Detect which cell encompasses the target text, then output its (x, y) center coordinate. 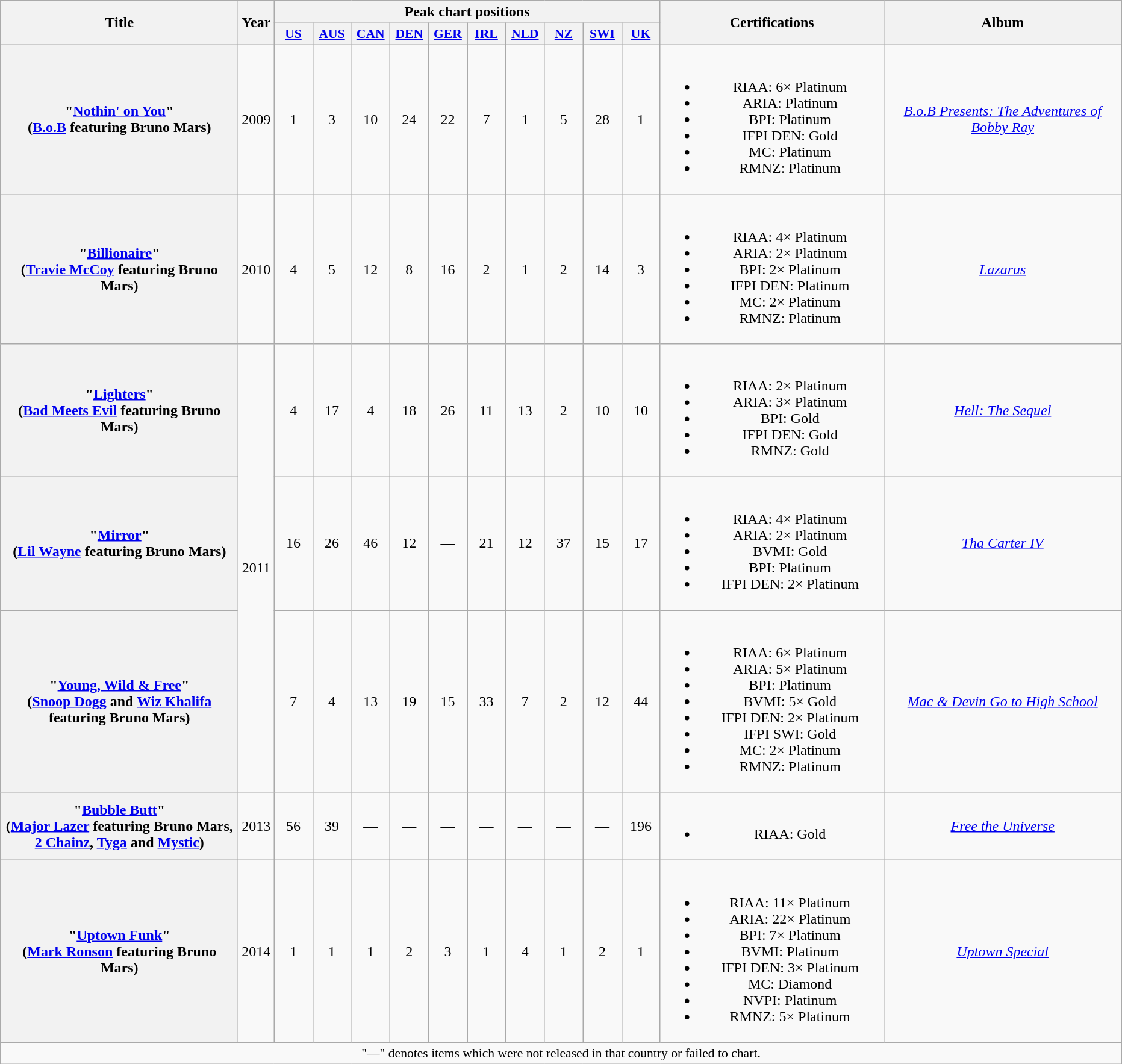
Free the Universe (1002, 827)
8 (409, 269)
46 (370, 543)
Album (1002, 23)
Mac & Devin Go to High School (1002, 701)
"Nothin' on You"(B.o.B featuring Bruno Mars) (119, 119)
Hell: The Sequel (1002, 411)
Title (119, 23)
11 (487, 411)
196 (641, 827)
2013 (257, 827)
UK (641, 34)
RIAA: 4× PlatinumARIA: 2× PlatinumBPI: 2× PlatinumIFPI DEN: PlatinumMC: 2× PlatinumRMNZ: Platinum (772, 269)
GER (447, 34)
14 (602, 269)
RIAA: 11× PlatinumARIA: 22× PlatinumBPI: 7× PlatinumBVMI: PlatinumIFPI DEN: 3× PlatinumMC: DiamondNVPI: PlatinumRMNZ: 5× Platinum (772, 951)
18 (409, 411)
28 (602, 119)
RIAA: Gold (772, 827)
24 (409, 119)
RIAA: 2× PlatinumARIA: 3× PlatinumBPI: GoldIFPI DEN: GoldRMNZ: Gold (772, 411)
19 (409, 701)
Tha Carter IV (1002, 543)
44 (641, 701)
RIAA: 4× PlatinumARIA: 2× PlatinumBVMI: GoldBPI: PlatinumIFPI DEN: 2× Platinum (772, 543)
AUS (332, 34)
Peak chart positions (467, 12)
Certifications (772, 23)
2010 (257, 269)
"Billionaire"(Travie McCoy featuring Bruno Mars) (119, 269)
2009 (257, 119)
"Mirror"(Lil Wayne featuring Bruno Mars) (119, 543)
IRL (487, 34)
39 (332, 827)
56 (293, 827)
"Bubble Butt"(Major Lazer featuring Bruno Mars, 2 Chainz, Tyga and Mystic) (119, 827)
"Uptown Funk"(Mark Ronson featuring Bruno Mars) (119, 951)
22 (447, 119)
US (293, 34)
"—" denotes items which were not released in that country or failed to chart. (561, 1053)
2011 (257, 568)
NLD (525, 34)
Uptown Special (1002, 951)
B.o.B Presents: The Adventures of Bobby Ray (1002, 119)
33 (487, 701)
CAN (370, 34)
NZ (564, 34)
SWI (602, 34)
RIAA: 6× PlatinumARIA: 5× PlatinumBPI: PlatinumBVMI: 5× GoldIFPI DEN: 2× PlatinumIFPI SWI: GoldMC: 2× PlatinumRMNZ: Platinum (772, 701)
37 (564, 543)
Year (257, 23)
RIAA: 6× PlatinumARIA: PlatinumBPI: PlatinumIFPI DEN: GoldMC: PlatinumRMNZ: Platinum (772, 119)
"Young, Wild & Free"(Snoop Dogg and Wiz Khalifa featuring Bruno Mars) (119, 701)
"Lighters"(Bad Meets Evil featuring Bruno Mars) (119, 411)
Lazarus (1002, 269)
21 (487, 543)
DEN (409, 34)
2014 (257, 951)
